Identify which cell holds the provided text, then report its (x, y) central coordinate. 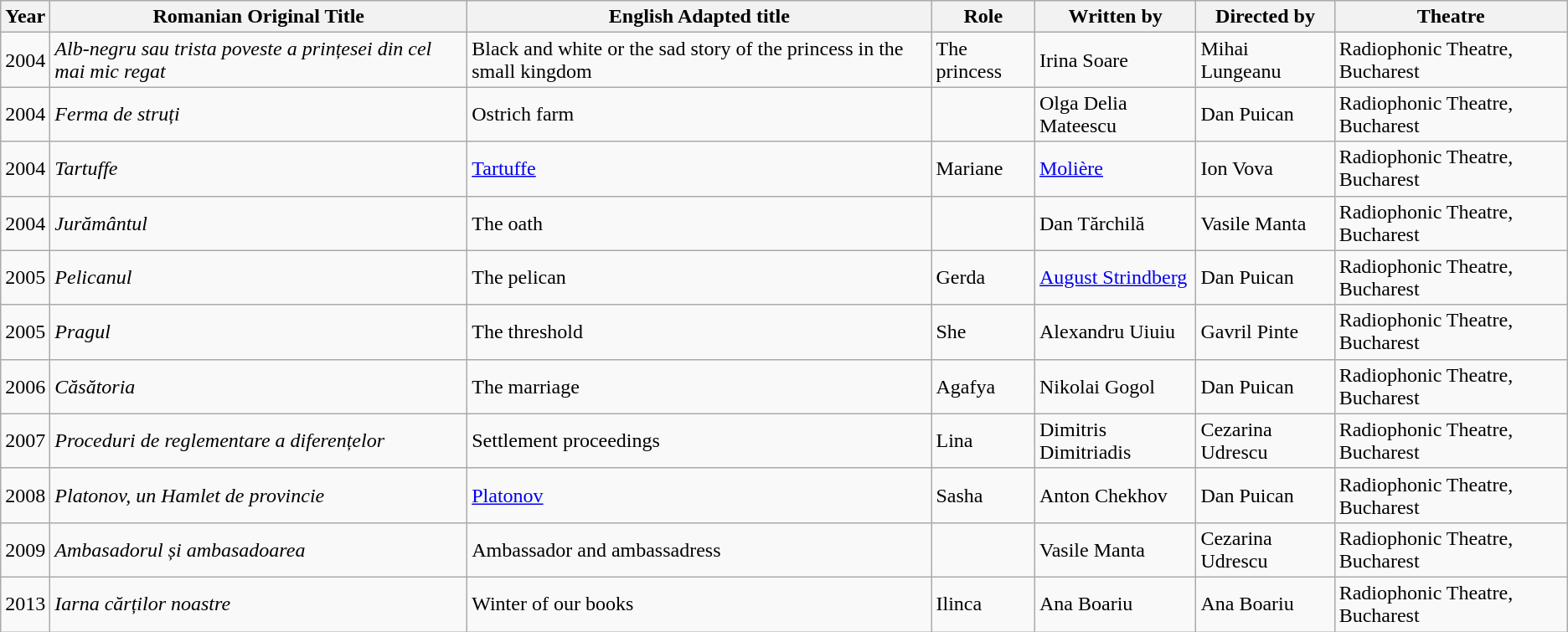
Irina Soare (1115, 60)
Alb-negru sau trista poveste a prințesei din cel mai mic regat (259, 60)
2013 (25, 604)
2006 (25, 387)
Dan Tărchilă (1115, 223)
Lina (983, 440)
The marriage (699, 387)
Ambassador and ambassadress (699, 549)
Mihai Lungeanu (1265, 60)
2009 (25, 549)
Role (983, 17)
Jurământul (259, 223)
The pelican (699, 278)
Anton Chekhov (1115, 496)
Mariane (983, 169)
Molière (1115, 169)
The oath (699, 223)
Settlement proceedings (699, 440)
Pragul (259, 331)
Gerda (983, 278)
Theatre (1451, 17)
Gavril Pinte (1265, 331)
August Strindberg (1115, 278)
Ostrich farm (699, 114)
Olga Delia Mateescu (1115, 114)
She (983, 331)
English Adapted title (699, 17)
Platonov, un Hamlet de provincie (259, 496)
Winter of our books (699, 604)
Alexandru Uiuiu (1115, 331)
The threshold (699, 331)
Iarna cărților noastre (259, 604)
Romanian Original Title (259, 17)
2007 (25, 440)
Ambasadorul și ambasadoarea (259, 549)
Ion Vova (1265, 169)
Ferma de struți (259, 114)
Black and white or the sad story of the princess in the small kingdom (699, 60)
The princess (983, 60)
Written by (1115, 17)
Dimitris Dimitriadis (1115, 440)
Directed by (1265, 17)
Platonov (699, 496)
Ilinca (983, 604)
2008 (25, 496)
Sasha (983, 496)
Căsătoria (259, 387)
Agafya (983, 387)
Nikolai Gogol (1115, 387)
Pelicanul (259, 278)
Year (25, 17)
Proceduri de reglementare a diferențelor (259, 440)
